Return the (X, Y) coordinate for the center point of the cell that contains the specified text.  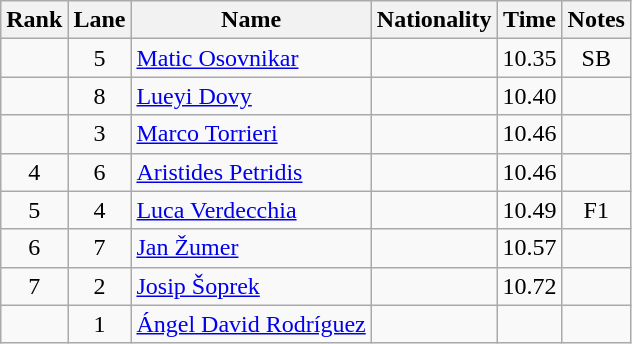
Luca Verdecchia (251, 210)
Nationality (434, 20)
10.35 (530, 58)
Ángel David Rodríguez (251, 324)
10.40 (530, 96)
10.49 (530, 210)
3 (100, 134)
SB (596, 58)
Lueyi Dovy (251, 96)
Aristides Petridis (251, 172)
2 (100, 286)
Notes (596, 20)
Josip Šoprek (251, 286)
Jan Žumer (251, 248)
Name (251, 20)
Marco Torrieri (251, 134)
Lane (100, 20)
Matic Osovnikar (251, 58)
1 (100, 324)
Time (530, 20)
8 (100, 96)
F1 (596, 210)
10.57 (530, 248)
Rank (34, 20)
10.72 (530, 286)
